Determine the [X, Y] coordinate at the center of the cell enclosing the given text.  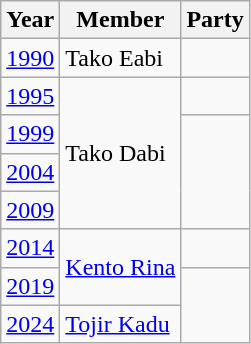
Year [30, 20]
1999 [30, 134]
1990 [30, 58]
Tako Eabi [120, 58]
2009 [30, 210]
Kento Rina [120, 267]
Tako Dabi [120, 153]
Tojir Kadu [120, 324]
2004 [30, 172]
2024 [30, 324]
1995 [30, 96]
2014 [30, 248]
Member [120, 20]
2019 [30, 286]
Party [215, 20]
